From the cell containing the given text, extract its center point as (x, y) coordinate. 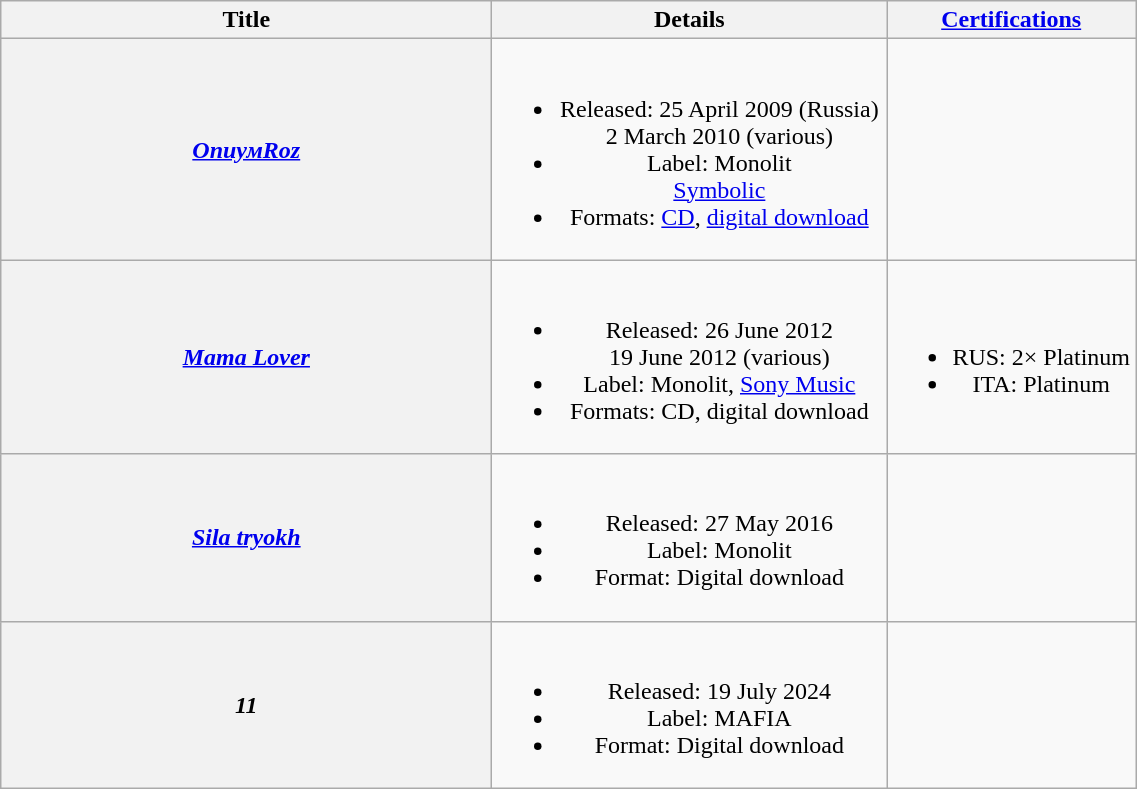
Sila tryokh (246, 538)
RUS: 2× PlatinumITA: Platinum (1012, 357)
Certifications (1012, 20)
Title (246, 20)
Released: 27 May 2016Label: MonolitFormat: Digital download (690, 538)
ОпиумRoz (246, 150)
Released: 26 June 201219 June 2012 (various)Label: Monolit, Sony MusicFormats: CD, digital download (690, 357)
Mama Lover (246, 357)
11 (246, 704)
Details (690, 20)
Released: 19 July 2024Label: MAFIAFormat: Digital download (690, 704)
Released: 25 April 2009 (Russia)2 March 2010 (various)Label: MonolitSymbolicFormats: CD, digital download (690, 150)
